Scan for the cell matching the given text and deliver its (X, Y) coordinate at center. 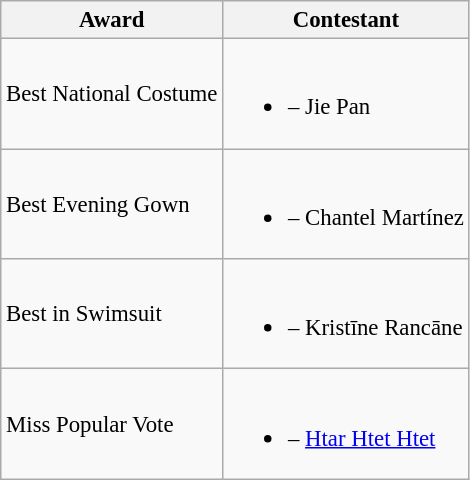
Best Evening Gown (112, 204)
– Kristīne Rancāne (346, 314)
Contestant (346, 20)
Best in Swimsuit (112, 314)
– Chantel Martínez (346, 204)
– Jie Pan (346, 94)
Best National Costume (112, 94)
Miss Popular Vote (112, 424)
– Htar Htet Htet (346, 424)
Award (112, 20)
